Pinpoint the cell where the given text exists, returning its [X, Y] midpoint coordinate. 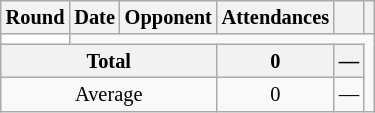
Attendances [276, 17]
Opponent [168, 17]
Total [109, 61]
Date [94, 17]
Average [109, 94]
Round [36, 17]
